Capture the cell that displays the provided text and extract its [x, y] central coordinate. 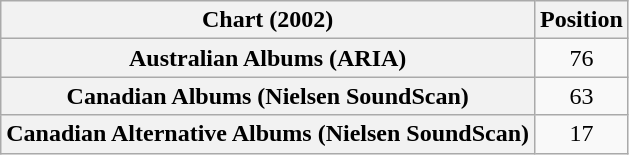
Canadian Alternative Albums (Nielsen SoundScan) [268, 134]
17 [582, 134]
Australian Albums (ARIA) [268, 58]
Canadian Albums (Nielsen SoundScan) [268, 96]
Chart (2002) [268, 20]
63 [582, 96]
76 [582, 58]
Position [582, 20]
